Detect which cell encompasses the target text, then output its [x, y] center coordinate. 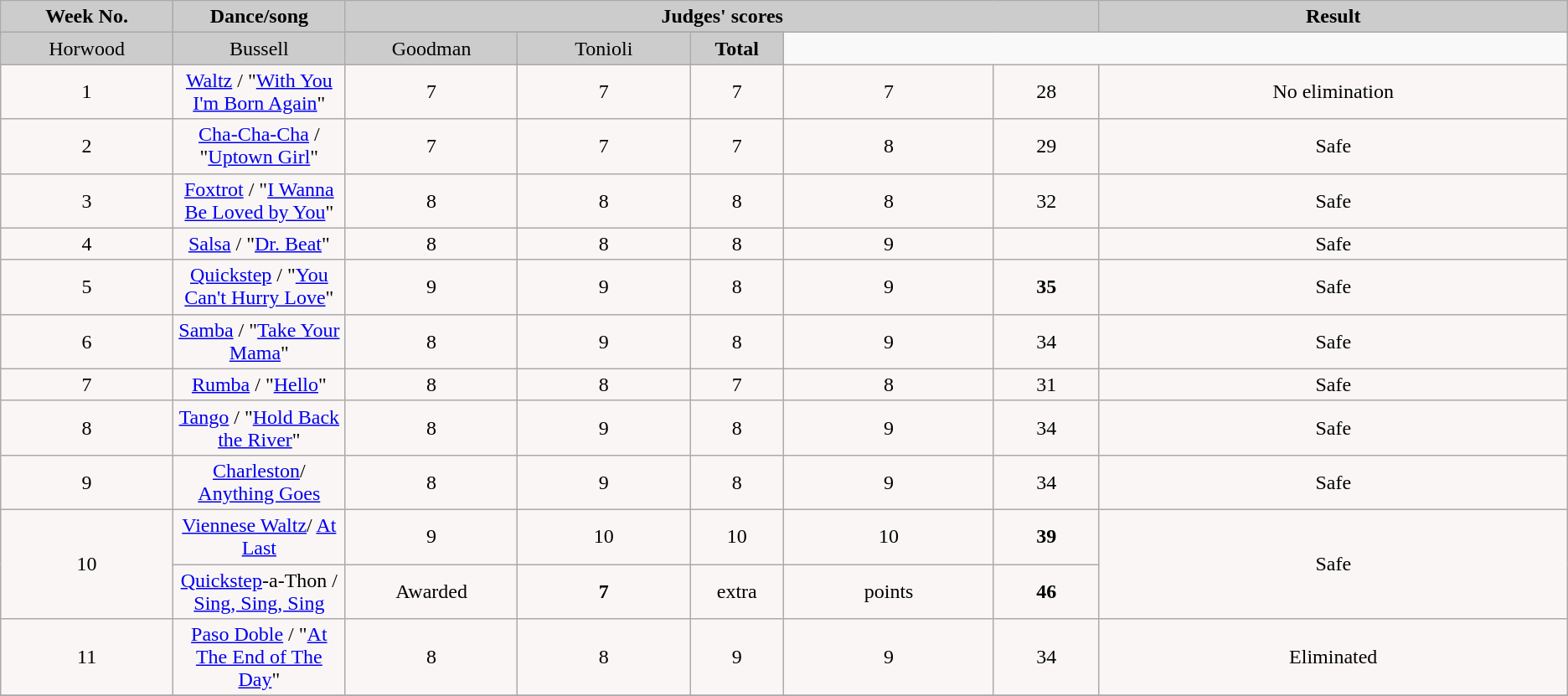
Total [737, 49]
Paso Doble / "At The End of The Day" [259, 657]
Horwood [87, 49]
Tango / "Hold Back the River" [259, 427]
extra [737, 591]
29 [1046, 146]
4 [87, 244]
Viennese Waltz/ At Last [259, 536]
Dance/song [259, 17]
Result [1333, 17]
Samba / "Take Your Mama" [259, 342]
Charleston/ Anything Goes [259, 482]
39 [1046, 536]
Goodman [431, 49]
Waltz / "With You I'm Born Again" [259, 92]
2 [87, 146]
1 [87, 92]
Rumba / "Hello" [259, 384]
46 [1046, 591]
31 [1046, 384]
Eliminated [1333, 657]
11 [87, 657]
Judges' scores [722, 17]
32 [1046, 201]
35 [1046, 286]
6 [87, 342]
Cha-Cha-Cha / "Uptown Girl" [259, 146]
Awarded [431, 591]
Quickstep-a-Thon / Sing, Sing, Sing [259, 591]
5 [87, 286]
Quickstep / "You Can't Hurry Love" [259, 286]
28 [1046, 92]
Salsa / "Dr. Beat" [259, 244]
No elimination [1333, 92]
Week No. [87, 17]
3 [87, 201]
points [889, 591]
Tonioli [604, 49]
Foxtrot / "I Wanna Be Loved by You" [259, 201]
Bussell [259, 49]
